Search for the cell housing the specified text and yield its (X, Y) center coordinate. 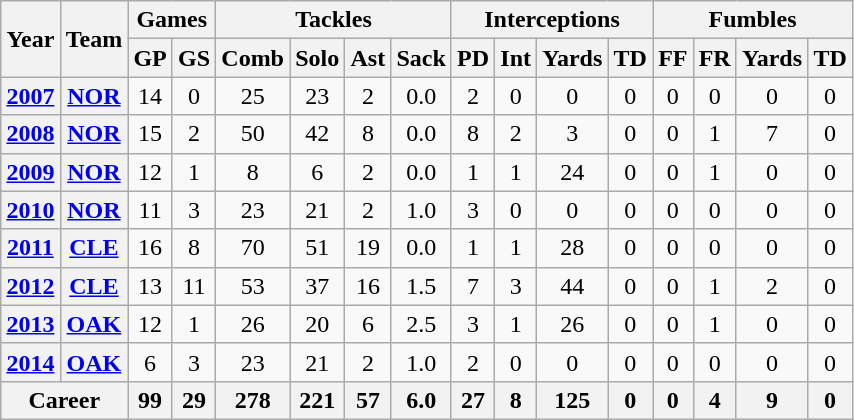
24 (572, 172)
Year (30, 39)
2007 (30, 96)
25 (253, 96)
37 (318, 286)
9 (772, 400)
15 (150, 134)
Fumbles (753, 20)
4 (714, 400)
GS (194, 58)
29 (194, 400)
1.5 (422, 286)
Team (94, 39)
278 (253, 400)
Career (64, 400)
PD (472, 58)
2014 (30, 362)
99 (150, 400)
57 (368, 400)
Sack (422, 58)
2013 (30, 324)
125 (572, 400)
2012 (30, 286)
2009 (30, 172)
Comb (253, 58)
Solo (318, 58)
19 (368, 248)
2.5 (422, 324)
Ast (368, 58)
Interceptions (552, 20)
GP (150, 58)
13 (150, 286)
2008 (30, 134)
28 (572, 248)
44 (572, 286)
Games (172, 20)
2011 (30, 248)
FF (674, 58)
Tackles (334, 20)
70 (253, 248)
2010 (30, 210)
53 (253, 286)
27 (472, 400)
50 (253, 134)
14 (150, 96)
51 (318, 248)
Int (516, 58)
20 (318, 324)
6.0 (422, 400)
42 (318, 134)
221 (318, 400)
FR (714, 58)
